From the cell containing the given text, extract its center point as (x, y) coordinate. 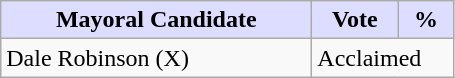
Mayoral Candidate (156, 20)
Vote (355, 20)
Acclaimed (383, 58)
Dale Robinson (X) (156, 58)
% (426, 20)
